Locate the cell with the specified text and output its (x, y) center coordinate. 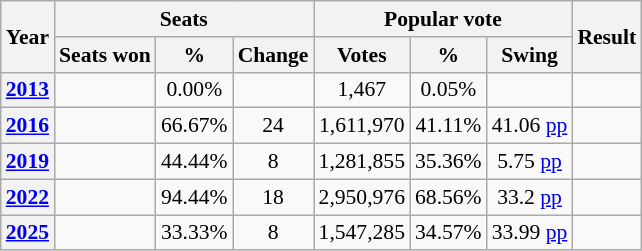
35.36% (448, 162)
1,467 (362, 90)
Change (274, 55)
1,547,285 (362, 233)
2025 (28, 233)
24 (274, 126)
0.05% (448, 90)
1,611,970 (362, 126)
34.57% (448, 233)
Swing (530, 55)
1,281,855 (362, 162)
18 (274, 197)
2022 (28, 197)
94.44% (194, 197)
Year (28, 36)
33.33% (194, 233)
66.67% (194, 126)
5.75 pp (530, 162)
Popular vote (444, 19)
0.00% (194, 90)
Votes (362, 55)
68.56% (448, 197)
2016 (28, 126)
41.06 pp (530, 126)
Seats (184, 19)
Seats won (105, 55)
33.99 pp (530, 233)
41.11% (448, 126)
33.2 pp (530, 197)
2019 (28, 162)
44.44% (194, 162)
2013 (28, 90)
2,950,976 (362, 197)
Result (606, 36)
